Return (x, y) of the center of cell containing provided text 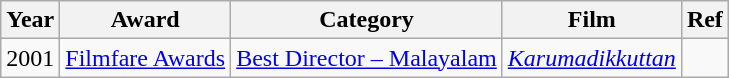
2001 (30, 58)
Year (30, 20)
Award (146, 20)
Category (367, 20)
Film (592, 20)
Filmfare Awards (146, 58)
Ref (704, 20)
Karumadikkuttan (592, 58)
Best Director – Malayalam (367, 58)
